For the text-containing cell, return its midpoint in [x, y] coordinate format. 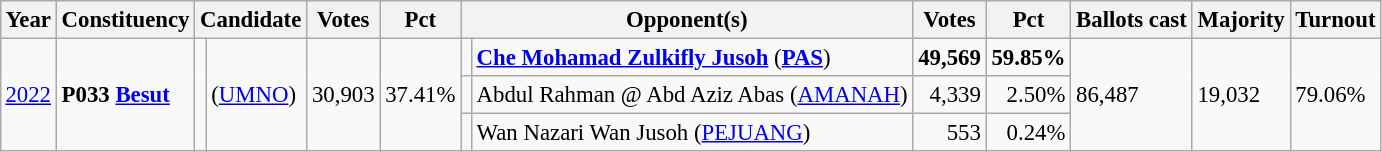
(UMNO) [256, 94]
37.41% [420, 94]
Wan Nazari Wan Jusoh (PEJUANG) [692, 133]
P033 Besut [125, 94]
Majority [1241, 20]
553 [950, 133]
30,903 [344, 94]
Year [28, 20]
59.85% [1028, 57]
Constituency [125, 20]
19,032 [1241, 94]
Ballots cast [1132, 20]
79.06% [1336, 94]
Che Mohamad Zulkifly Jusoh (PAS) [692, 57]
86,487 [1132, 94]
0.24% [1028, 133]
49,569 [950, 57]
4,339 [950, 95]
Abdul Rahman @ Abd Aziz Abas (AMANAH) [692, 95]
Turnout [1336, 20]
Opponent(s) [687, 20]
2022 [28, 94]
Candidate [251, 20]
2.50% [1028, 95]
